Detect which cell encompasses the target text, then output its (X, Y) center coordinate. 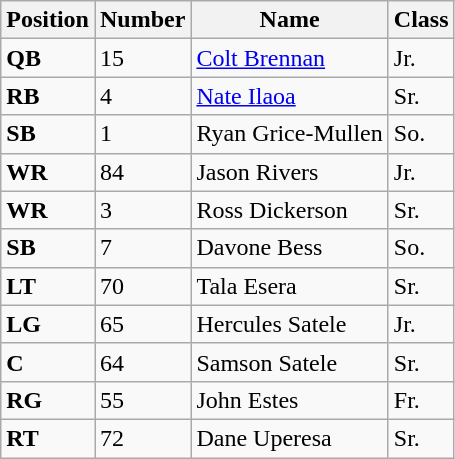
1 (142, 134)
RB (48, 96)
Samson Satele (290, 362)
72 (142, 438)
64 (142, 362)
QB (48, 58)
C (48, 362)
Number (142, 20)
4 (142, 96)
Ryan Grice-Mullen (290, 134)
65 (142, 324)
7 (142, 248)
Jason Rivers (290, 172)
Fr. (421, 400)
Dane Uperesa (290, 438)
Hercules Satele (290, 324)
15 (142, 58)
Class (421, 20)
Name (290, 20)
RT (48, 438)
RG (48, 400)
LG (48, 324)
Tala Esera (290, 286)
Ross Dickerson (290, 210)
LT (48, 286)
Nate Ilaoa (290, 96)
70 (142, 286)
Colt Brennan (290, 58)
55 (142, 400)
3 (142, 210)
John Estes (290, 400)
Position (48, 20)
Davone Bess (290, 248)
84 (142, 172)
